Extract the [x, y] coordinate from the center of the cell holding the provided text.  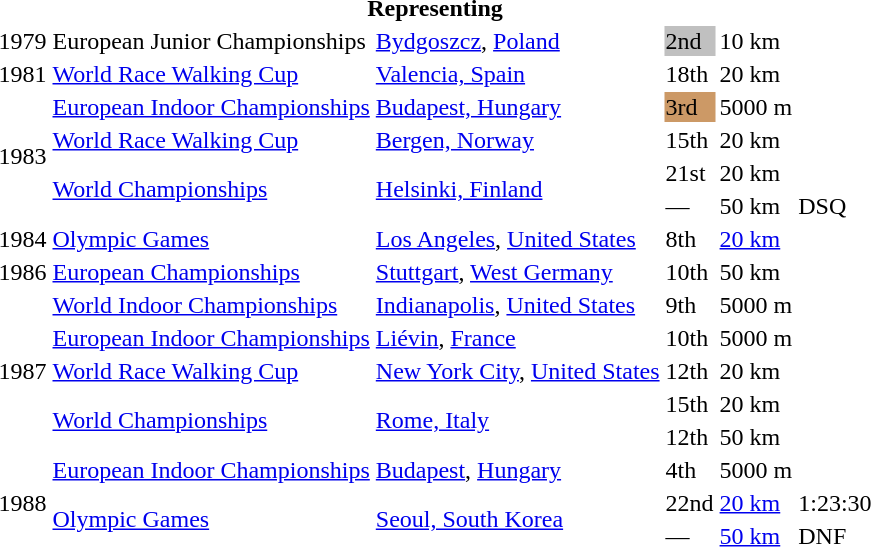
10 km [756, 41]
Helsinki, Finland [518, 190]
Valencia, Spain [518, 74]
European Junior Championships [211, 41]
8th [690, 239]
Stuttgart, West Germany [518, 272]
World Indoor Championships [211, 305]
New York City, United States [518, 371]
Bydgoszcz, Poland [518, 41]
9th [690, 305]
21st [690, 173]
Olympic Games [211, 239]
4th [690, 470]
Los Angeles, United States [518, 239]
— [690, 206]
18th [690, 74]
3rd [690, 107]
Liévin, France [518, 338]
22nd [690, 503]
Rome, Italy [518, 420]
2nd [690, 41]
European Championships [211, 272]
Indianapolis, United States [518, 305]
Bergen, Norway [518, 140]
